Identify which cell holds the provided text, then report its (X, Y) central coordinate. 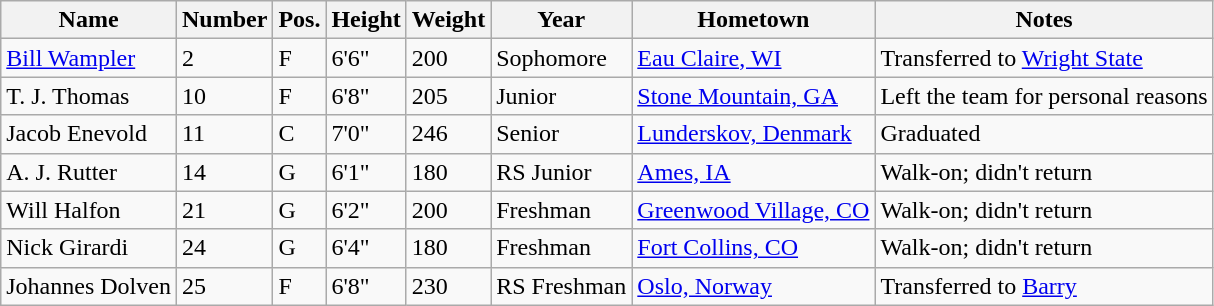
Sophomore (562, 58)
C (300, 134)
Lunderskov, Denmark (754, 134)
Eau Claire, WI (754, 58)
Will Halfon (89, 210)
6'6" (366, 58)
205 (448, 96)
RS Freshman (562, 286)
Oslo, Norway (754, 286)
Number (224, 20)
Weight (448, 20)
Transferred to Barry (1044, 286)
7'0" (366, 134)
Junior (562, 96)
Senior (562, 134)
Name (89, 20)
24 (224, 248)
A. J. Rutter (89, 172)
2 (224, 58)
21 (224, 210)
25 (224, 286)
Stone Mountain, GA (754, 96)
Bill Wampler (89, 58)
11 (224, 134)
Left the team for personal reasons (1044, 96)
Notes (1044, 20)
6'1" (366, 172)
Jacob Enevold (89, 134)
Nick Girardi (89, 248)
6'4" (366, 248)
246 (448, 134)
Graduated (1044, 134)
Hometown (754, 20)
10 (224, 96)
Transferred to Wright State (1044, 58)
Height (366, 20)
230 (448, 286)
Ames, IA (754, 172)
RS Junior (562, 172)
Johannes Dolven (89, 286)
Fort Collins, CO (754, 248)
Greenwood Village, CO (754, 210)
14 (224, 172)
6'2" (366, 210)
T. J. Thomas (89, 96)
Year (562, 20)
Pos. (300, 20)
